Find where the given text appears and provide that cell's center as (x, y) coordinate. 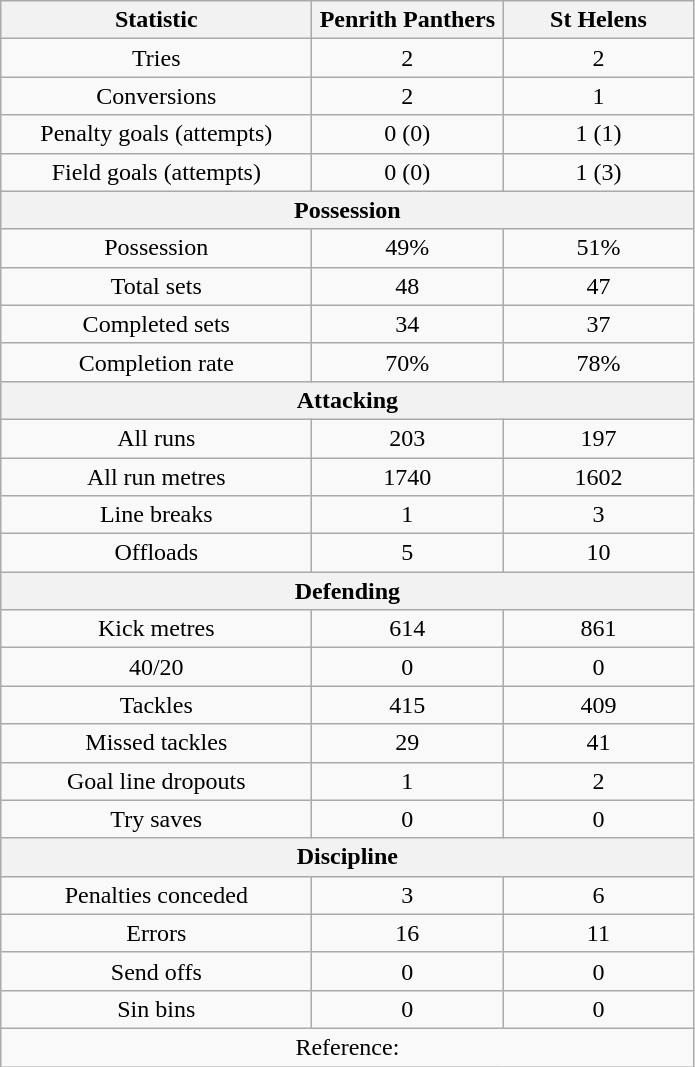
10 (598, 553)
51% (598, 248)
203 (408, 438)
41 (598, 743)
861 (598, 629)
St Helens (598, 20)
Line breaks (156, 515)
1602 (598, 477)
6 (598, 895)
Missed tackles (156, 743)
Sin bins (156, 1009)
11 (598, 933)
78% (598, 362)
Tackles (156, 705)
Discipline (348, 857)
Attacking (348, 400)
1 (1) (598, 134)
Penalty goals (attempts) (156, 134)
Field goals (attempts) (156, 172)
197 (598, 438)
29 (408, 743)
415 (408, 705)
5 (408, 553)
Penrith Panthers (408, 20)
614 (408, 629)
48 (408, 286)
Send offs (156, 971)
70% (408, 362)
34 (408, 324)
Reference: (348, 1047)
Penalties conceded (156, 895)
Conversions (156, 96)
1740 (408, 477)
Total sets (156, 286)
Offloads (156, 553)
16 (408, 933)
1 (3) (598, 172)
40/20 (156, 667)
409 (598, 705)
47 (598, 286)
Completion rate (156, 362)
Defending (348, 591)
All run metres (156, 477)
Errors (156, 933)
Try saves (156, 819)
Statistic (156, 20)
Completed sets (156, 324)
Tries (156, 58)
Kick metres (156, 629)
37 (598, 324)
49% (408, 248)
All runs (156, 438)
Goal line dropouts (156, 781)
